Search for the cell housing the specified text and yield its (X, Y) center coordinate. 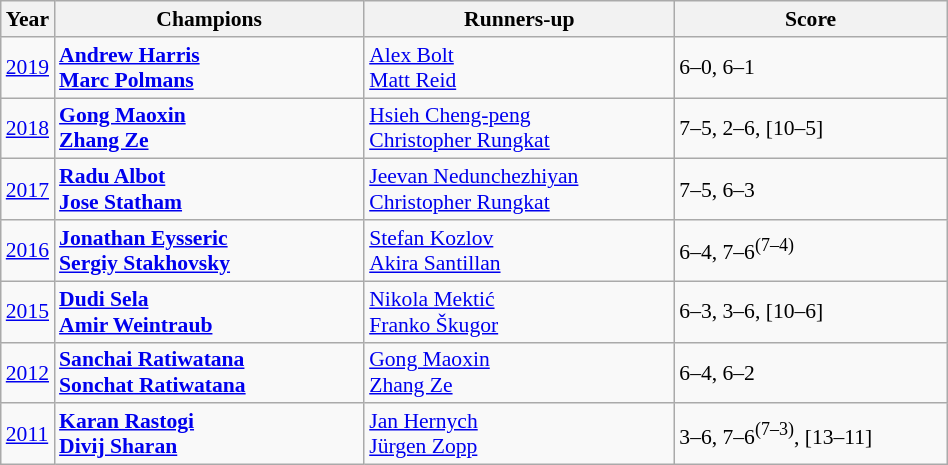
Alex Bolt Matt Reid (519, 68)
Jonathan Eysseric Sergiy Stakhovsky (209, 250)
Hsieh Cheng-peng Christopher Rungkat (519, 128)
2012 (28, 372)
Stefan Kozlov Akira Santillan (519, 250)
7–5, 6–3 (810, 190)
2015 (28, 312)
Jan Hernych Jürgen Zopp (519, 434)
Karan Rastogi Divij Sharan (209, 434)
Sanchai Ratiwatana Sonchat Ratiwatana (209, 372)
2011 (28, 434)
Score (810, 19)
Radu Albot Jose Statham (209, 190)
6–3, 3–6, [10–6] (810, 312)
Champions (209, 19)
6–0, 6–1 (810, 68)
Runners-up (519, 19)
2016 (28, 250)
3–6, 7–6(7–3), [13–11] (810, 434)
6–4, 6–2 (810, 372)
6–4, 7–6(7–4) (810, 250)
Jeevan Nedunchezhiyan Christopher Rungkat (519, 190)
7–5, 2–6, [10–5] (810, 128)
Nikola Mektić Franko Škugor (519, 312)
Andrew Harris Marc Polmans (209, 68)
2017 (28, 190)
2018 (28, 128)
2019 (28, 68)
Year (28, 19)
Dudi Sela Amir Weintraub (209, 312)
